Pinpoint the cell where the given text exists, returning its (X, Y) midpoint coordinate. 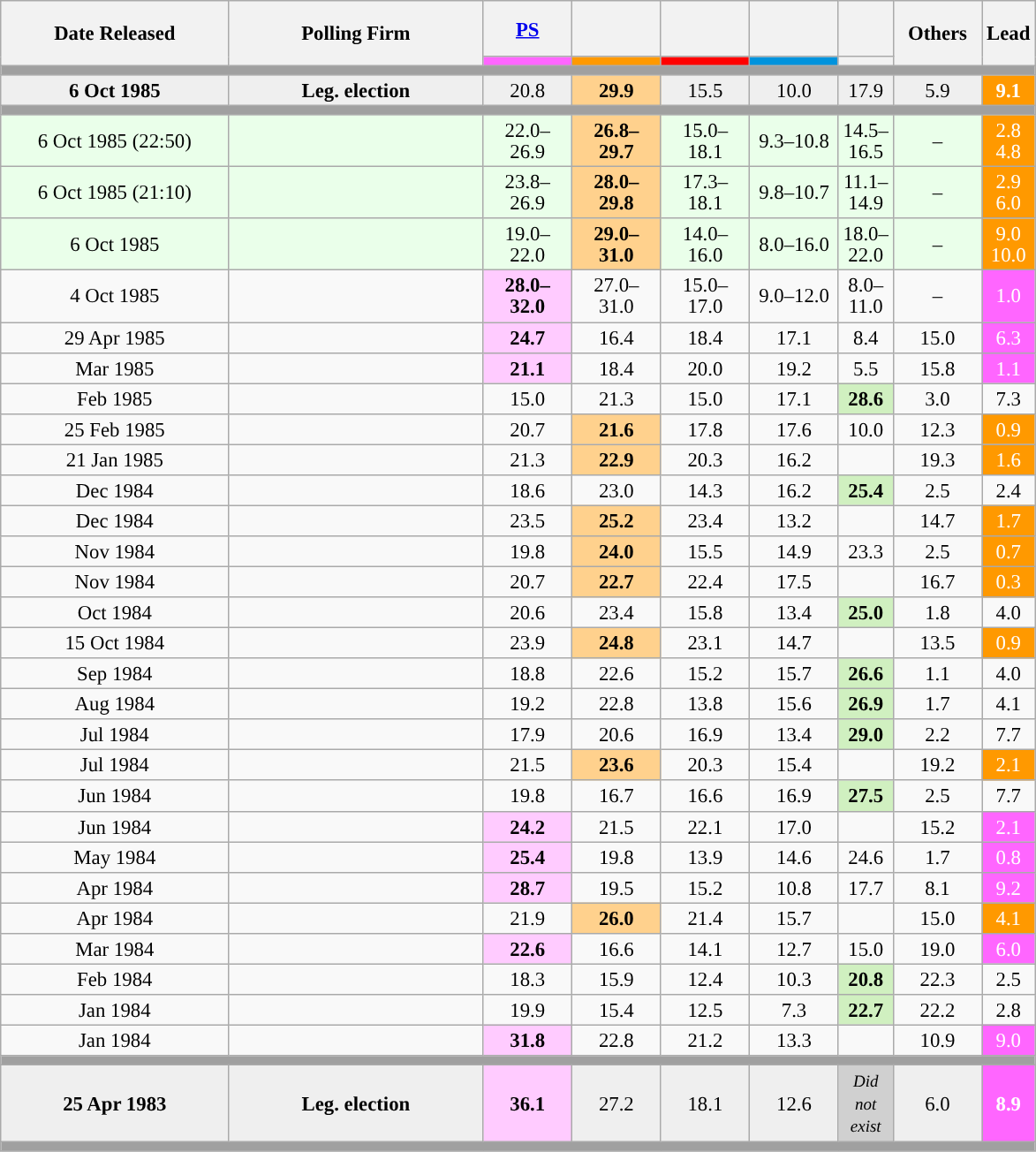
12.5 (705, 1011)
27.0–31.0 (616, 297)
21.4 (705, 919)
24.2 (528, 827)
31.8 (528, 1041)
14.0–16.0 (705, 246)
Feb 1984 (115, 979)
14.1 (705, 949)
11.1–14.9 (866, 193)
Sep 1984 (115, 673)
27.2 (616, 1104)
28.7 (528, 887)
21.6 (616, 429)
22.1 (705, 827)
18.1 (705, 1104)
23.1 (705, 643)
9.2 (1009, 887)
2.2 (938, 735)
3.0 (938, 399)
Others (938, 34)
18.8 (528, 673)
17.8 (705, 429)
17.0 (795, 827)
10.8 (795, 887)
Feb 1985 (115, 399)
8.1 (938, 887)
17.6 (795, 429)
19.0–22.0 (528, 246)
15 Oct 1984 (115, 643)
May 1984 (115, 857)
18.3 (528, 979)
19.3 (938, 459)
12.6 (795, 1104)
22.4 (705, 581)
9.0 (1009, 1041)
23.6 (616, 765)
2.8 (1009, 1011)
26.6 (866, 673)
9.0–12.0 (795, 297)
26.0 (616, 919)
23.5 (528, 521)
24.7 (528, 337)
28.0–32.0 (528, 297)
13.2 (795, 521)
18.6 (528, 491)
17.7 (866, 887)
Oct 1984 (115, 613)
14.3 (705, 491)
6 Oct 1985 (21:10) (115, 193)
36.1 (528, 1104)
23.9 (528, 643)
14.5–16.5 (866, 141)
0.8 (1009, 857)
5.5 (866, 368)
9.8–10.7 (795, 193)
Mar 1984 (115, 949)
13.9 (705, 857)
18.0–22.0 (866, 246)
28.0–29.8 (616, 193)
12.4 (705, 979)
6.3 (1009, 337)
13.5 (938, 643)
8.4 (866, 337)
29.0–31.0 (616, 246)
10.9 (938, 1041)
Aug 1984 (115, 705)
13.8 (705, 705)
4 Oct 1985 (115, 297)
PS (528, 28)
5.9 (938, 90)
22.0–26.9 (528, 141)
15.9 (616, 979)
24.8 (616, 643)
29 Apr 1985 (115, 337)
19.0 (938, 949)
28.6 (866, 399)
29.0 (866, 735)
17.3–18.1 (705, 193)
14.9 (795, 551)
23.8–26.9 (528, 193)
8.9 (1009, 1104)
12.7 (795, 949)
13.3 (795, 1041)
21.1 (528, 368)
22.3 (938, 979)
Mar 1985 (115, 368)
20.0 (705, 368)
1.6 (1009, 459)
23.3 (866, 551)
27.5 (866, 797)
2.96.0 (1009, 193)
1.8 (938, 613)
2.84.8 (1009, 141)
9.3–10.8 (795, 141)
15.6 (795, 705)
22.9 (616, 459)
23.0 (616, 491)
25.2 (616, 521)
19.5 (616, 887)
24.6 (866, 857)
21 Jan 1985 (115, 459)
0.3 (1009, 581)
26.9 (866, 705)
24.0 (616, 551)
Polling Firm (356, 34)
21.2 (705, 1041)
9.1 (1009, 90)
25.0 (866, 613)
2.4 (1009, 491)
8.0–16.0 (795, 246)
25 Feb 1985 (115, 429)
14.6 (795, 857)
Date Released (115, 34)
25 Apr 1983 (115, 1104)
15.0–18.1 (705, 141)
9.010.0 (1009, 246)
12.3 (938, 429)
19.9 (528, 1011)
16.4 (616, 337)
8.0–11.0 (866, 297)
22.2 (938, 1011)
15.0–17.0 (705, 297)
26.8–29.7 (616, 141)
10.3 (795, 979)
17.5 (795, 581)
0.7 (1009, 551)
1.0 (1009, 297)
21.9 (528, 919)
29.9 (616, 90)
6 Oct 1985 (22:50) (115, 141)
Lead (1009, 34)
Did not exist (866, 1104)
